From the cell containing the given text, extract its center point as [X, Y] coordinate. 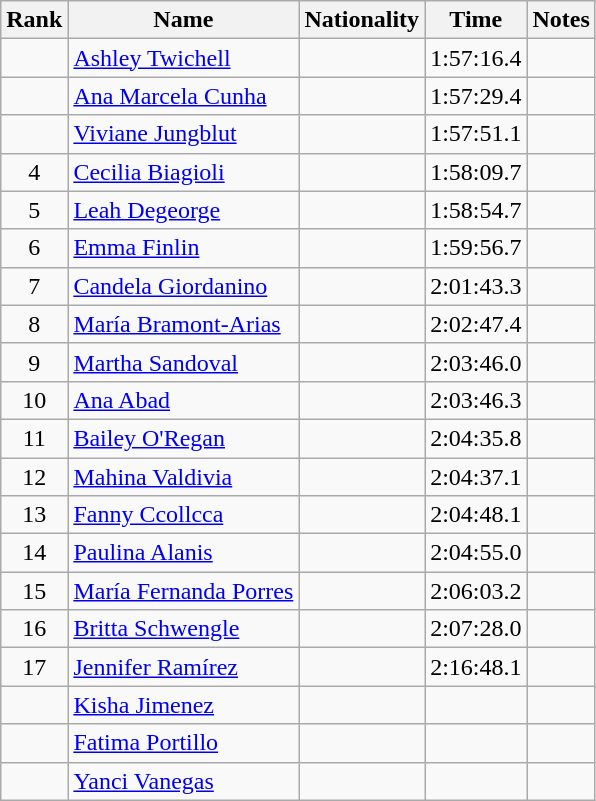
2:16:48.1 [476, 667]
2:01:43.3 [476, 286]
Ana Marcela Cunha [184, 96]
1:57:51.1 [476, 134]
Bailey O'Regan [184, 438]
17 [34, 667]
2:04:37.1 [476, 477]
2:03:46.0 [476, 362]
11 [34, 438]
14 [34, 553]
Name [184, 20]
Yanci Vanegas [184, 781]
Britta Schwengle [184, 629]
1:57:29.4 [476, 96]
8 [34, 324]
Nationality [362, 20]
Ashley Twichell [184, 58]
2:04:35.8 [476, 438]
1:59:56.7 [476, 248]
6 [34, 248]
Candela Giordanino [184, 286]
Kisha Jimenez [184, 705]
Paulina Alanis [184, 553]
12 [34, 477]
Martha Sandoval [184, 362]
10 [34, 400]
2:04:48.1 [476, 515]
1:58:09.7 [476, 172]
María Fernanda Porres [184, 591]
13 [34, 515]
7 [34, 286]
15 [34, 591]
Viviane Jungblut [184, 134]
5 [34, 210]
Rank [34, 20]
Jennifer Ramírez [184, 667]
2:04:55.0 [476, 553]
Fatima Portillo [184, 743]
1:58:54.7 [476, 210]
Emma Finlin [184, 248]
1:57:16.4 [476, 58]
2:07:28.0 [476, 629]
9 [34, 362]
4 [34, 172]
Cecilia Biagioli [184, 172]
Mahina Valdivia [184, 477]
Notes [561, 20]
Ana Abad [184, 400]
2:06:03.2 [476, 591]
Leah Degeorge [184, 210]
16 [34, 629]
María Bramont-Arias [184, 324]
2:03:46.3 [476, 400]
Fanny Ccollcca [184, 515]
2:02:47.4 [476, 324]
Time [476, 20]
